For the text-containing cell, return its midpoint in [x, y] coordinate format. 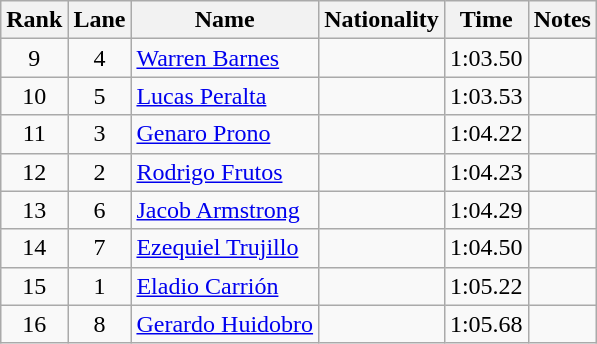
Gerardo Huidobro [225, 324]
Ezequiel Trujillo [225, 248]
4 [100, 58]
Time [486, 20]
2 [100, 172]
16 [34, 324]
10 [34, 96]
Nationality [382, 20]
11 [34, 134]
1:05.22 [486, 286]
1:04.29 [486, 210]
1:04.22 [486, 134]
1:04.23 [486, 172]
14 [34, 248]
Eladio Carrión [225, 286]
1 [100, 286]
1:03.53 [486, 96]
12 [34, 172]
1:03.50 [486, 58]
13 [34, 210]
15 [34, 286]
6 [100, 210]
Name [225, 20]
Warren Barnes [225, 58]
9 [34, 58]
1:05.68 [486, 324]
Rank [34, 20]
Lucas Peralta [225, 96]
5 [100, 96]
Notes [562, 20]
1:04.50 [486, 248]
Lane [100, 20]
Rodrigo Frutos [225, 172]
3 [100, 134]
7 [100, 248]
8 [100, 324]
Jacob Armstrong [225, 210]
Genaro Prono [225, 134]
